For the text-containing cell, return its midpoint in [X, Y] coordinate format. 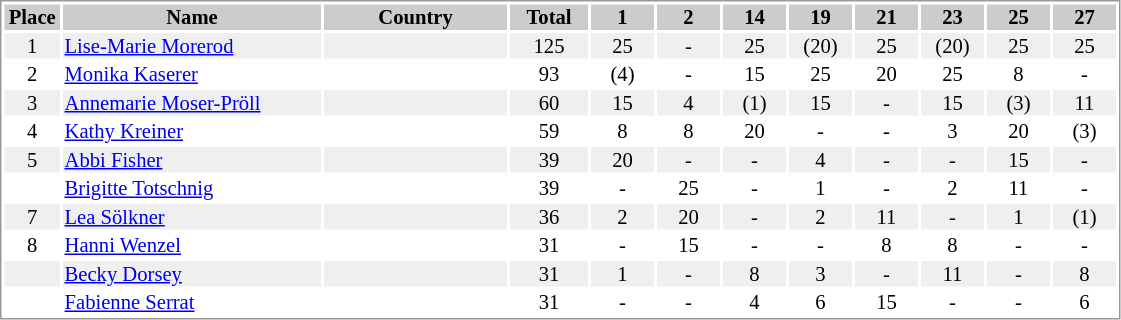
Lea Sölkner [192, 217]
Brigitte Totschnig [192, 189]
5 [32, 160]
36 [549, 217]
Total [549, 17]
Abbi Fisher [192, 160]
Annemarie Moser-Pröll [192, 103]
19 [820, 17]
Place [32, 17]
Kathy Kreiner [192, 131]
Becky Dorsey [192, 274]
Name [192, 17]
Country [416, 17]
93 [549, 75]
Monika Kaserer [192, 75]
7 [32, 217]
21 [886, 17]
125 [549, 46]
Fabienne Serrat [192, 303]
Lise-Marie Morerod [192, 46]
60 [549, 103]
(4) [622, 75]
59 [549, 131]
27 [1084, 17]
14 [754, 17]
Hanni Wenzel [192, 245]
23 [952, 17]
